Pinpoint the cell where the given text exists, returning its (x, y) midpoint coordinate. 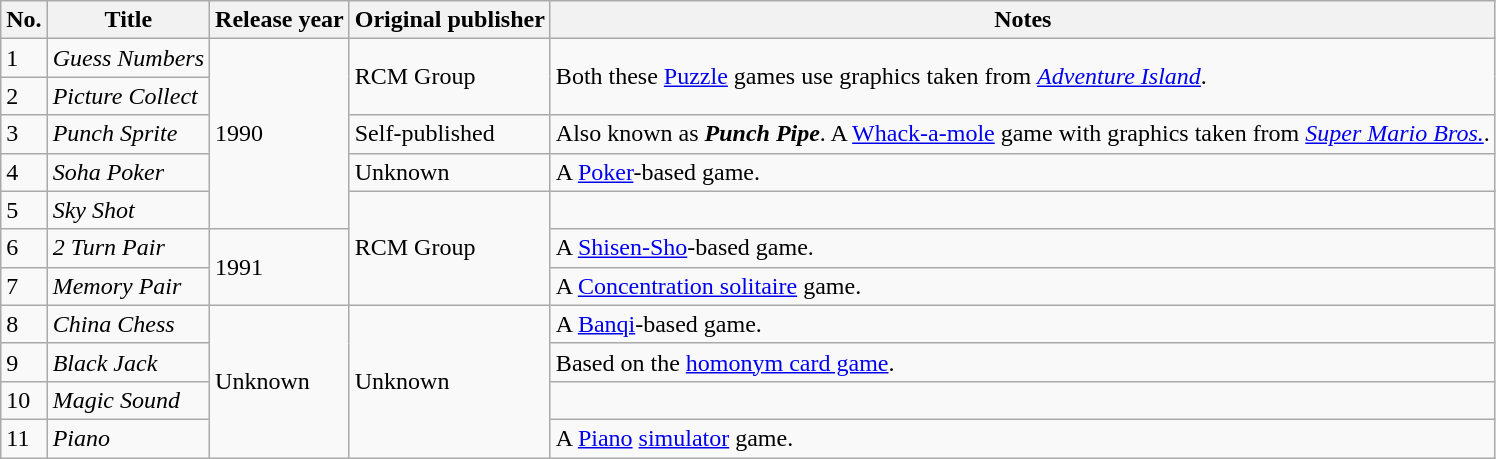
Self-published (450, 134)
Piano (128, 438)
A Shisen-Sho-based game. (1022, 248)
2 (24, 96)
Guess Numbers (128, 58)
Release year (280, 20)
1990 (280, 134)
7 (24, 286)
Notes (1022, 20)
Memory Pair (128, 286)
3 (24, 134)
Also known as Punch Pipe. A Whack-a-mole game with graphics taken from Super Mario Bros.. (1022, 134)
Both these Puzzle games use graphics taken from Adventure Island. (1022, 77)
Punch Sprite (128, 134)
8 (24, 324)
5 (24, 210)
A Banqi-based game. (1022, 324)
Based on the homonym card game. (1022, 362)
Title (128, 20)
Original publisher (450, 20)
A Concentration solitaire game. (1022, 286)
1 (24, 58)
Soha Poker (128, 172)
10 (24, 400)
Sky Shot (128, 210)
China Chess (128, 324)
Black Jack (128, 362)
Magic Sound (128, 400)
9 (24, 362)
A Poker-based game. (1022, 172)
A Piano simulator game. (1022, 438)
6 (24, 248)
11 (24, 438)
1991 (280, 267)
4 (24, 172)
2 Turn Pair (128, 248)
No. (24, 20)
Picture Collect (128, 96)
